Return (X, Y) of the center of cell containing provided text 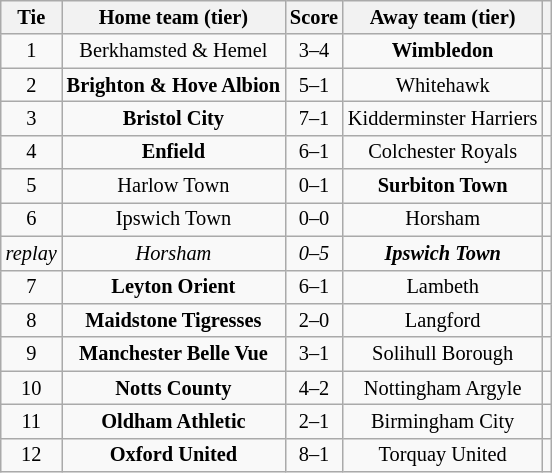
12 (32, 455)
10 (32, 388)
Oxford United (174, 455)
0–5 (314, 253)
Oldham Athletic (174, 421)
7 (32, 287)
Solihull Borough (442, 354)
7–1 (314, 118)
Tie (32, 17)
3–1 (314, 354)
Notts County (174, 388)
Harlow Town (174, 186)
Colchester Royals (442, 152)
4–2 (314, 388)
Torquay United (442, 455)
0–1 (314, 186)
3 (32, 118)
8 (32, 320)
5–1 (314, 85)
3–4 (314, 51)
Langford (442, 320)
1 (32, 51)
2 (32, 85)
Home team (tier) (174, 17)
Away team (tier) (442, 17)
Surbiton Town (442, 186)
2–1 (314, 421)
Berkhamsted & Hemel (174, 51)
11 (32, 421)
5 (32, 186)
Score (314, 17)
Enfield (174, 152)
Bristol City (174, 118)
Leyton Orient (174, 287)
Maidstone Tigresses (174, 320)
Kidderminster Harriers (442, 118)
Manchester Belle Vue (174, 354)
0–0 (314, 219)
replay (32, 253)
Nottingham Argyle (442, 388)
6 (32, 219)
Brighton & Hove Albion (174, 85)
Birmingham City (442, 421)
2–0 (314, 320)
Lambeth (442, 287)
Wimbledon (442, 51)
9 (32, 354)
8–1 (314, 455)
4 (32, 152)
Whitehawk (442, 85)
